From the cell containing the given text, extract its center point as (X, Y) coordinate. 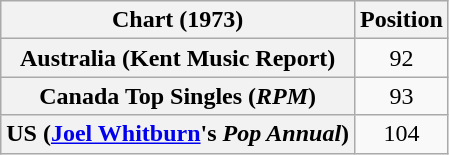
Chart (1973) (178, 20)
93 (402, 96)
Australia (Kent Music Report) (178, 58)
92 (402, 58)
Position (402, 20)
104 (402, 134)
US (Joel Whitburn's Pop Annual) (178, 134)
Canada Top Singles (RPM) (178, 96)
